Pinpoint the cell where the given text exists, returning its [X, Y] midpoint coordinate. 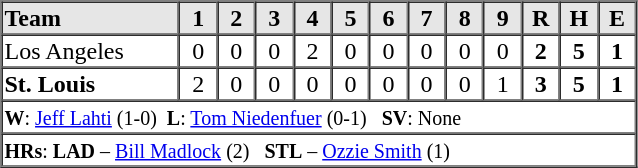
6 [388, 18]
St. Louis [91, 84]
E [617, 18]
HRs: LAD – Bill Madlock (2) STL – Ozzie Smith (1) [319, 150]
Los Angeles [91, 50]
H [579, 18]
9 [503, 18]
7 [427, 18]
4 [312, 18]
Team [91, 18]
8 [465, 18]
W: Jeff Lahti (1-0) L: Tom Niedenfuer (0-1) SV: None [319, 116]
R [541, 18]
